Output the (X, Y) coordinate of the center of the cell containing the given text.  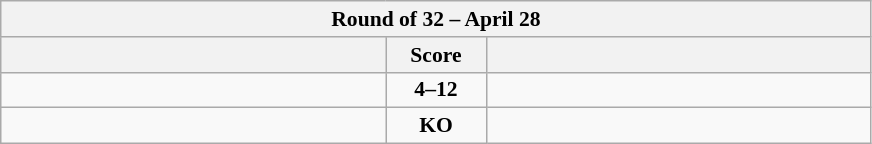
Score (436, 55)
Round of 32 – April 28 (436, 19)
KO (436, 126)
4–12 (436, 90)
